Extract the (X, Y) coordinate from the center of the cell holding the provided text.  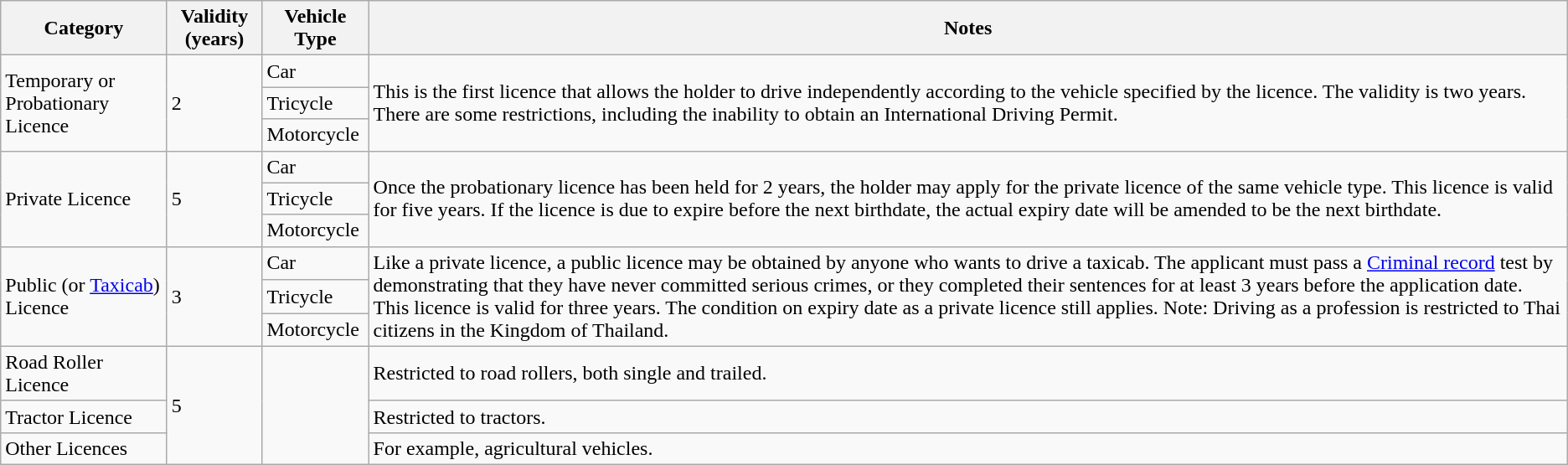
Temporary or Probationary Licence (84, 103)
3 (214, 297)
Notes (968, 28)
Road Roller Licence (84, 374)
Private Licence (84, 199)
Tractor Licence (84, 416)
2 (214, 103)
Vehicle Type (315, 28)
For example, agricultural vehicles. (968, 448)
Other Licences (84, 448)
Validity (years) (214, 28)
Public (or Taxicab) Licence (84, 297)
Category (84, 28)
Restricted to road rollers, both single and trailed. (968, 374)
Restricted to tractors. (968, 416)
